Capture the cell that displays the provided text and extract its (X, Y) central coordinate. 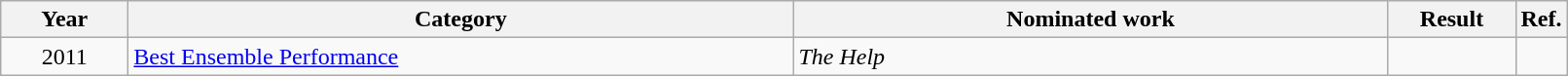
The Help (1090, 57)
Year (64, 19)
Category (461, 19)
Best Ensemble Performance (461, 57)
Result (1452, 19)
2011 (64, 57)
Nominated work (1090, 19)
Ref. (1542, 19)
